Pinpoint the cell where the given text exists, returning its [X, Y] midpoint coordinate. 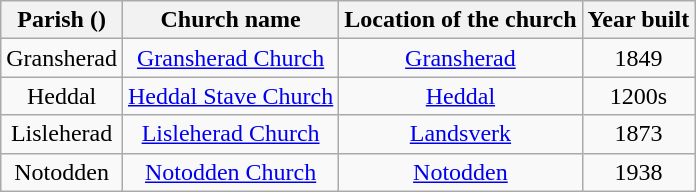
Heddal Stave Church [230, 96]
Gransherad Church [230, 58]
Lisleherad [62, 134]
Landsverk [460, 134]
1938 [638, 172]
Lisleherad Church [230, 134]
Year built [638, 20]
1873 [638, 134]
Location of the church [460, 20]
1200s [638, 96]
Church name [230, 20]
Notodden Church [230, 172]
1849 [638, 58]
Parish () [62, 20]
